Scan for the cell matching the given text and deliver its (x, y) coordinate at center. 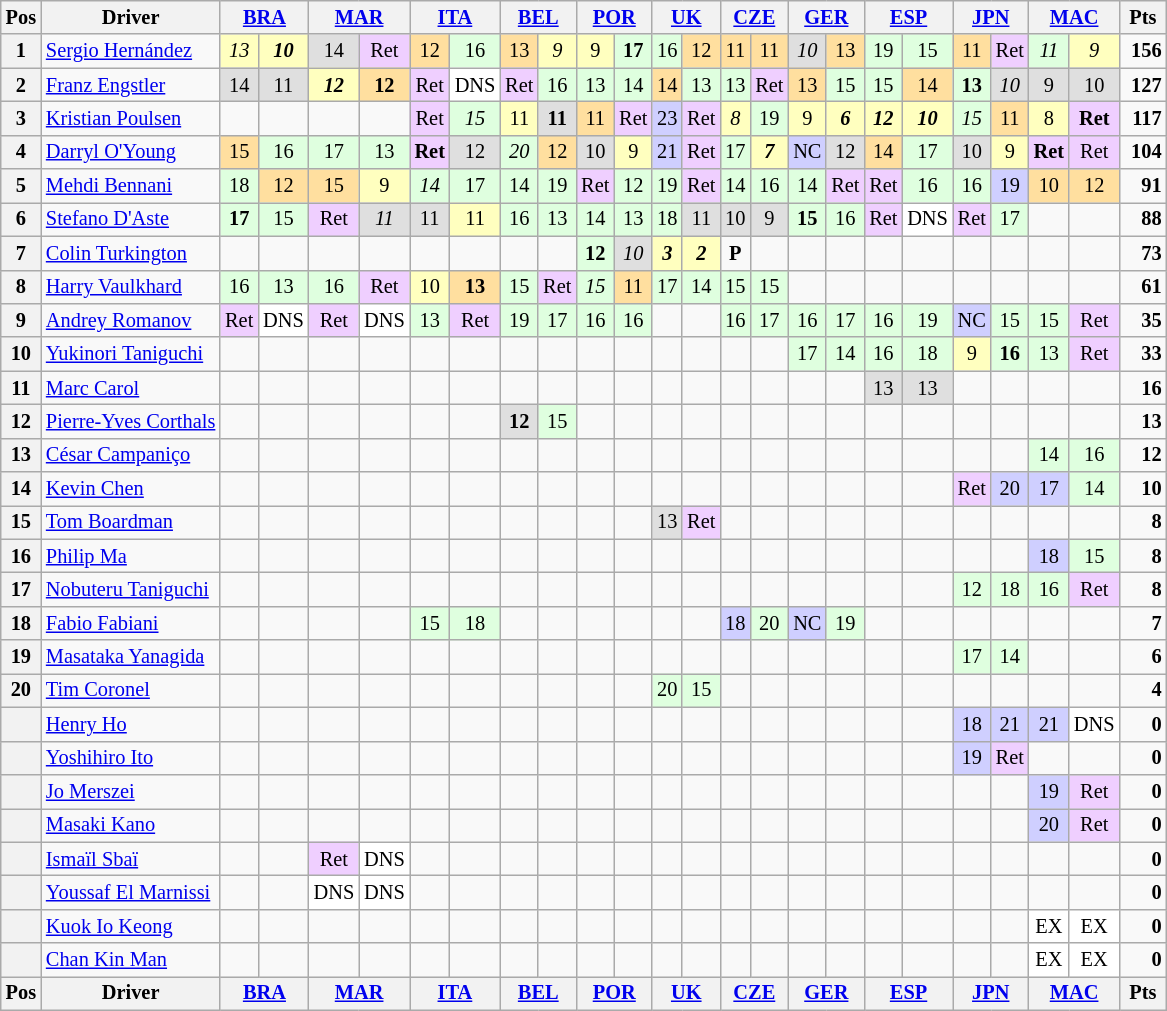
Masaki Kano (130, 825)
Sergio Hernández (130, 51)
Tim Coronel (130, 690)
104 (1142, 152)
Youssaf El Marnissi (130, 892)
Franz Engstler (130, 85)
Yukinori Taniguchi (130, 354)
1 (21, 51)
61 (1142, 287)
91 (1142, 186)
Kevin Chen (130, 489)
73 (1142, 253)
127 (1142, 85)
Jo Merszei (130, 791)
156 (1142, 51)
Kristian Poulsen (130, 118)
88 (1142, 219)
Stefano D'Aste (130, 219)
Kuok Io Keong (130, 926)
Andrey Romanov (130, 320)
35 (1142, 320)
Harry Vaulkhard (130, 287)
Henry Ho (130, 724)
Colin Turkington (130, 253)
117 (1142, 118)
P (735, 253)
Pierre-Yves Corthals (130, 421)
Darryl O'Young (130, 152)
33 (1142, 354)
Nobuteru Taniguchi (130, 589)
5 (21, 186)
Mehdi Bennani (130, 186)
Masataka Yanagida (130, 657)
Chan Kin Man (130, 960)
César Campaniço (130, 455)
23 (667, 118)
Fabio Fabiani (130, 623)
Marc Carol (130, 388)
Yoshihiro Ito (130, 758)
Ismaïl Sbaï (130, 859)
Tom Boardman (130, 522)
Philip Ma (130, 556)
